Provide the [X, Y] coordinate of the cell's center where the given text is located.  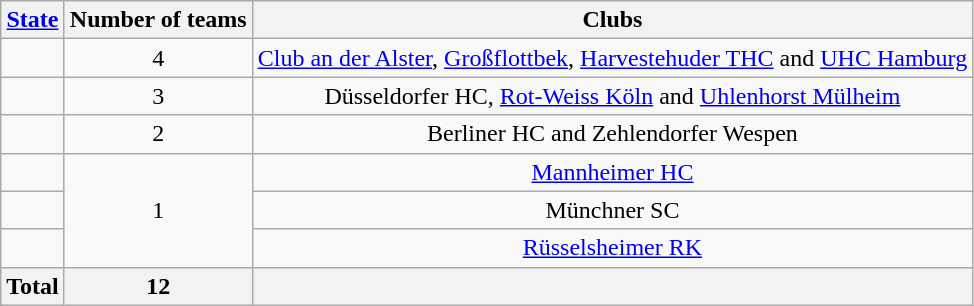
4 [158, 58]
Number of teams [158, 20]
2 [158, 134]
3 [158, 96]
12 [158, 286]
Clubs [612, 20]
Düsseldorfer HC, Rot-Weiss Köln and Uhlenhorst Mülheim [612, 96]
Mannheimer HC [612, 172]
Rüsselsheimer RK [612, 248]
Münchner SC [612, 210]
Total [33, 286]
1 [158, 210]
Club an der Alster, Großflottbek, Harvestehuder THC and UHC Hamburg [612, 58]
Berliner HC and Zehlendorfer Wespen [612, 134]
State [33, 20]
